For the text-containing cell, return its midpoint in (x, y) coordinate format. 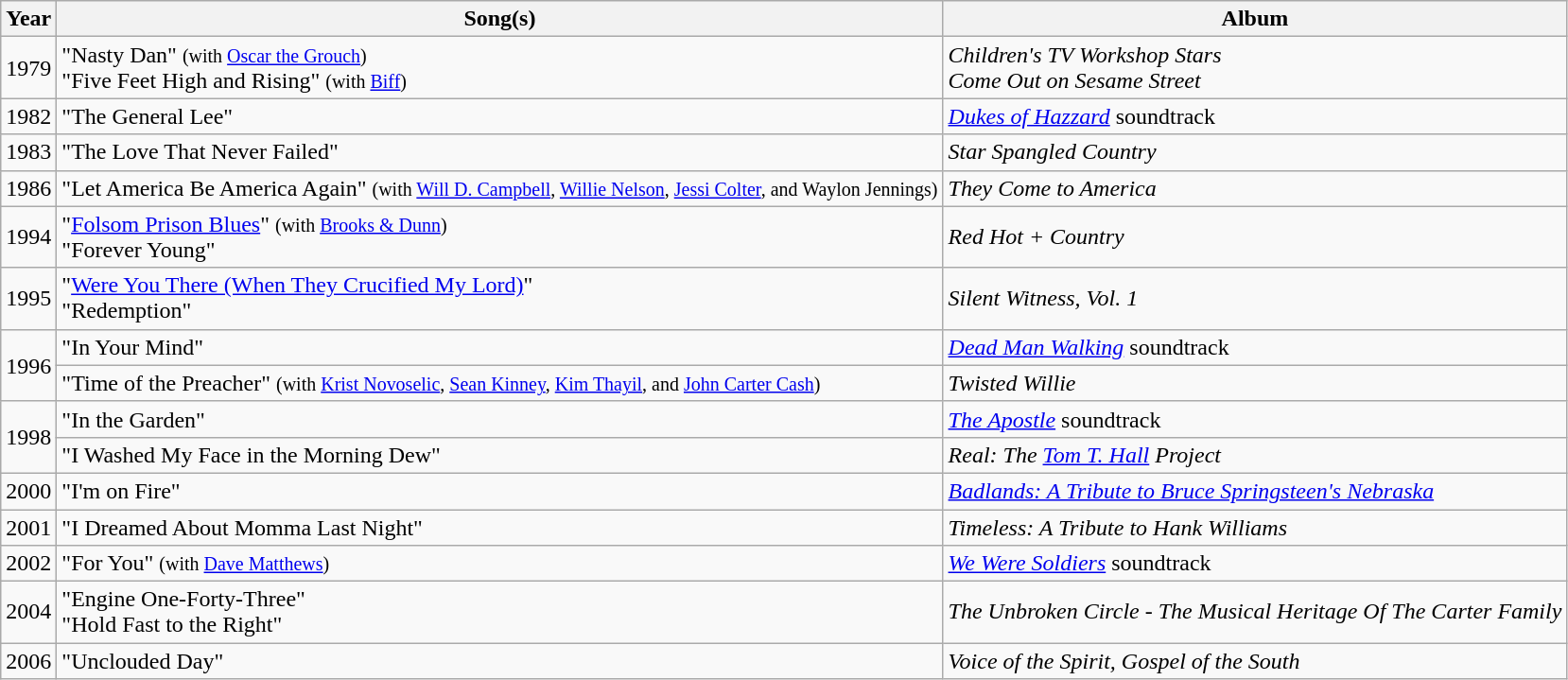
1986 (28, 188)
"Let America Be America Again" (with Will D. Campbell, Willie Nelson, Jessi Colter, and Waylon Jennings) (499, 188)
"The General Lee" (499, 116)
Children's TV Workshop StarsCome Out on Sesame Street (1255, 68)
"Were You There (When They Crucified My Lord)""Redemption" (499, 299)
Red Hot + Country (1255, 236)
Dead Man Walking soundtrack (1255, 347)
1996 (28, 365)
"In Your Mind" (499, 347)
"Unclouded Day" (499, 661)
2002 (28, 564)
2000 (28, 491)
"Folsom Prison Blues" (with Brooks & Dunn)"Forever Young" (499, 236)
"I'm on Fire" (499, 491)
Album (1255, 19)
They Come to America (1255, 188)
1998 (28, 437)
Star Spangled Country (1255, 152)
The Unbroken Circle - The Musical Heritage Of The Carter Family (1255, 613)
2001 (28, 527)
"I Dreamed About Momma Last Night" (499, 527)
Song(s) (499, 19)
"In the Garden" (499, 419)
"The Love That Never Failed" (499, 152)
"Nasty Dan" (with Oscar the Grouch)"Five Feet High and Rising" (with Biff) (499, 68)
Dukes of Hazzard soundtrack (1255, 116)
2006 (28, 661)
"I Washed My Face in the Morning Dew" (499, 455)
We Were Soldiers soundtrack (1255, 564)
2004 (28, 613)
1994 (28, 236)
1979 (28, 68)
The Apostle soundtrack (1255, 419)
1982 (28, 116)
Real: The Tom T. Hall Project (1255, 455)
1983 (28, 152)
Timeless: A Tribute to Hank Williams (1255, 527)
Voice of the Spirit, Gospel of the South (1255, 661)
Badlands: A Tribute to Bruce Springsteen's Nebraska (1255, 491)
1995 (28, 299)
"For You" (with Dave Matthews) (499, 564)
Year (28, 19)
"Time of the Preacher" (with Krist Novoselic, Sean Kinney, Kim Thayil, and John Carter Cash) (499, 383)
Silent Witness, Vol. 1 (1255, 299)
Twisted Willie (1255, 383)
"Engine One-Forty-Three""Hold Fast to the Right" (499, 613)
